Extract the (x, y) coordinate from the center of the cell holding the provided text.  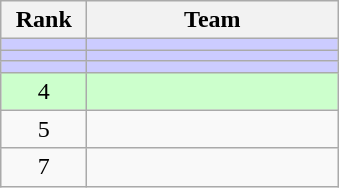
5 (44, 129)
7 (44, 167)
Team (212, 20)
4 (44, 91)
Rank (44, 20)
